Locate the cell with the specified text and output its [x, y] center coordinate. 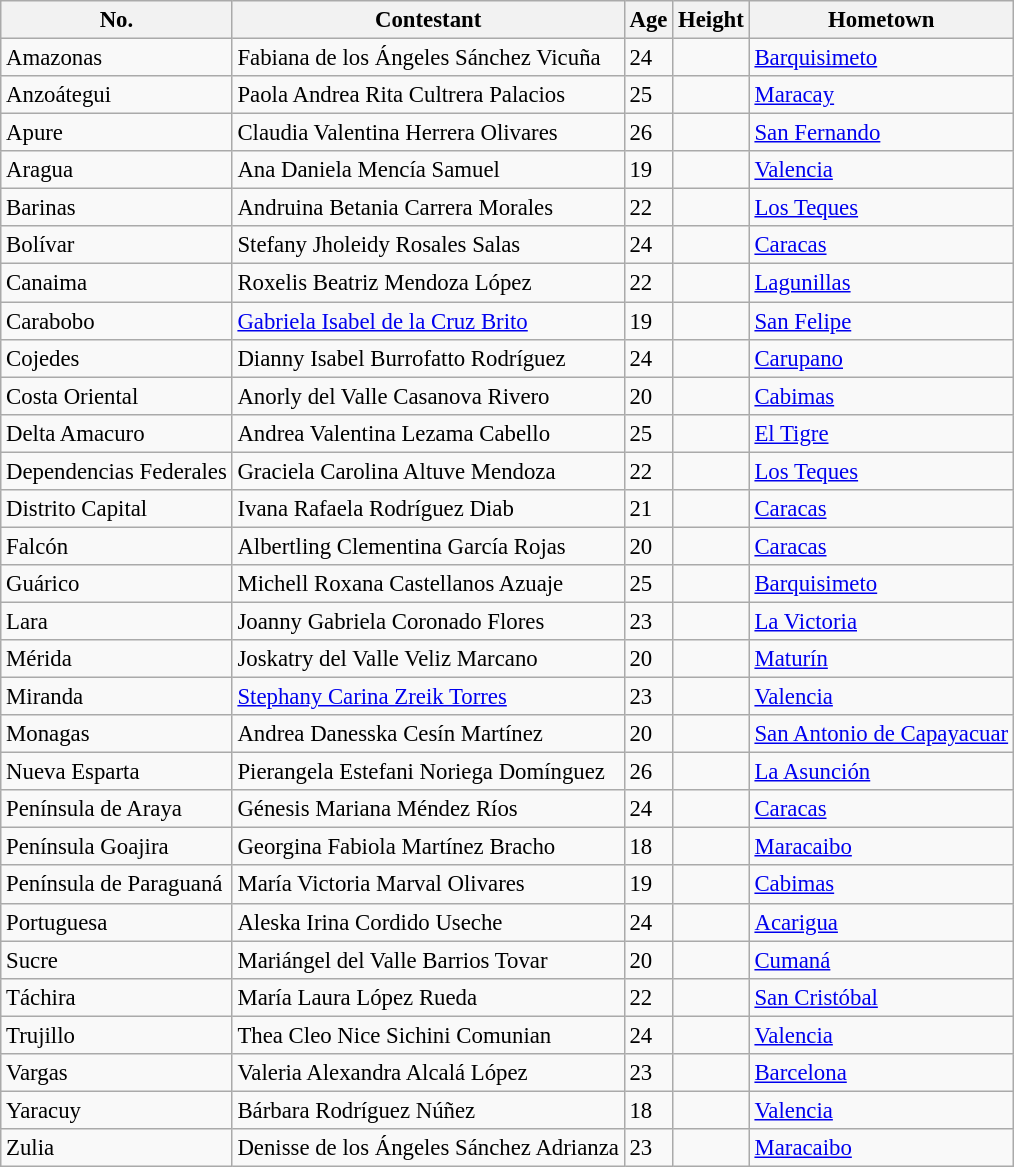
Nueva Esparta [116, 772]
Yaracuy [116, 1110]
Apure [116, 133]
Age [648, 20]
Amazonas [116, 58]
Delta Amacuro [116, 433]
Georgina Fabiola Martínez Bracho [428, 847]
Costa Oriental [116, 396]
No. [116, 20]
Barinas [116, 208]
La Victoria [881, 621]
Cumaná [881, 960]
Dependencias Federales [116, 471]
Vargas [116, 1073]
Andruina Betania Carrera Morales [428, 208]
San Antonio de Capayacuar [881, 734]
Paola Andrea Rita Cultrera Palacios [428, 95]
Pierangela Estefani Noriega Domínguez [428, 772]
Fabiana de los Ángeles Sánchez Vicuña [428, 58]
Lara [116, 621]
Height [711, 20]
Contestant [428, 20]
María Laura López Rueda [428, 997]
Lagunillas [881, 283]
Joanny Gabriela Coronado Flores [428, 621]
Thea Cleo Nice Sichini Comunian [428, 1035]
Ana Daniela Mencía Samuel [428, 170]
Miranda [116, 697]
Distrito Capital [116, 509]
Aragua [116, 170]
San Felipe [881, 321]
Andrea Valentina Lezama Cabello [428, 433]
Dianny Isabel Burrofatto Rodríguez [428, 358]
Portuguesa [116, 922]
Valeria Alexandra Alcalá López [428, 1073]
Falcón [116, 546]
Claudia Valentina Herrera Olivares [428, 133]
Trujillo [116, 1035]
Ivana Rafaela Rodríguez Diab [428, 509]
Sucre [116, 960]
San Cristóbal [881, 997]
Carupano [881, 358]
Denisse de los Ángeles Sánchez Adrianza [428, 1148]
Joskatry del Valle Veliz Marcano [428, 659]
Táchira [116, 997]
Monagas [116, 734]
Barcelona [881, 1073]
Génesis Mariana Méndez Ríos [428, 809]
Carabobo [116, 321]
Mariángel del Valle Barrios Tovar [428, 960]
Stefany Jholeidy Rosales Salas [428, 245]
Acarigua [881, 922]
Anorly del Valle Casanova Rivero [428, 396]
Maturín [881, 659]
Zulia [116, 1148]
Graciela Carolina Altuve Mendoza [428, 471]
Guárico [116, 584]
Península de Araya [116, 809]
María Victoria Marval Olivares [428, 885]
La Asunción [881, 772]
Albertling Clementina García Rojas [428, 546]
Aleska Irina Cordido Useche [428, 922]
Bárbara Rodríguez Núñez [428, 1110]
Bolívar [116, 245]
21 [648, 509]
Mérida [116, 659]
Anzoátegui [116, 95]
Cojedes [116, 358]
Andrea Danesska Cesín Martínez [428, 734]
Península de Paraguaná [116, 885]
San Fernando [881, 133]
Roxelis Beatriz Mendoza López [428, 283]
El Tigre [881, 433]
Stephany Carina Zreik Torres [428, 697]
Canaima [116, 283]
Gabriela Isabel de la Cruz Brito [428, 321]
Michell Roxana Castellanos Azuaje [428, 584]
Maracay [881, 95]
Península Goajira [116, 847]
Hometown [881, 20]
